From the cell containing the given text, extract its center point as [X, Y] coordinate. 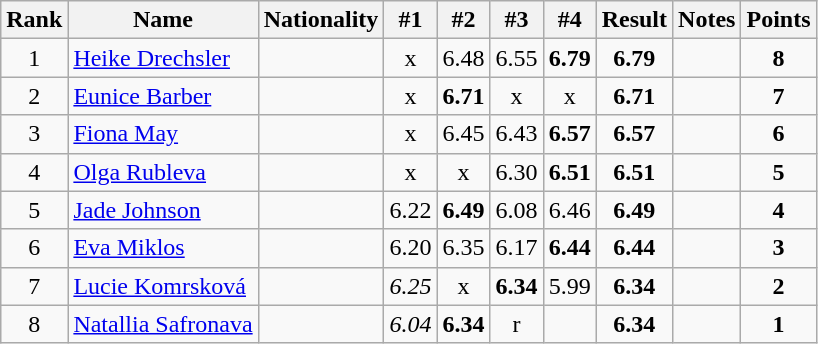
6.30 [516, 172]
6.48 [464, 58]
Rank [34, 20]
Notes [707, 20]
#2 [464, 20]
5.99 [570, 286]
r [516, 324]
6.55 [516, 58]
Heike Drechsler [163, 58]
Natallia Safronava [163, 324]
#1 [410, 20]
Jade Johnson [163, 210]
6.43 [516, 134]
6.45 [464, 134]
6.04 [410, 324]
6.20 [410, 248]
#4 [570, 20]
Name [163, 20]
6.25 [410, 286]
Olga Rubleva [163, 172]
Result [634, 20]
6.08 [516, 210]
6.17 [516, 248]
Fiona May [163, 134]
6.46 [570, 210]
Nationality [321, 20]
6.35 [464, 248]
6.22 [410, 210]
Points [778, 20]
Eva Miklos [163, 248]
Lucie Komrsková [163, 286]
Eunice Barber [163, 96]
#3 [516, 20]
